Find where the given text appears and provide that cell's center as [x, y] coordinate. 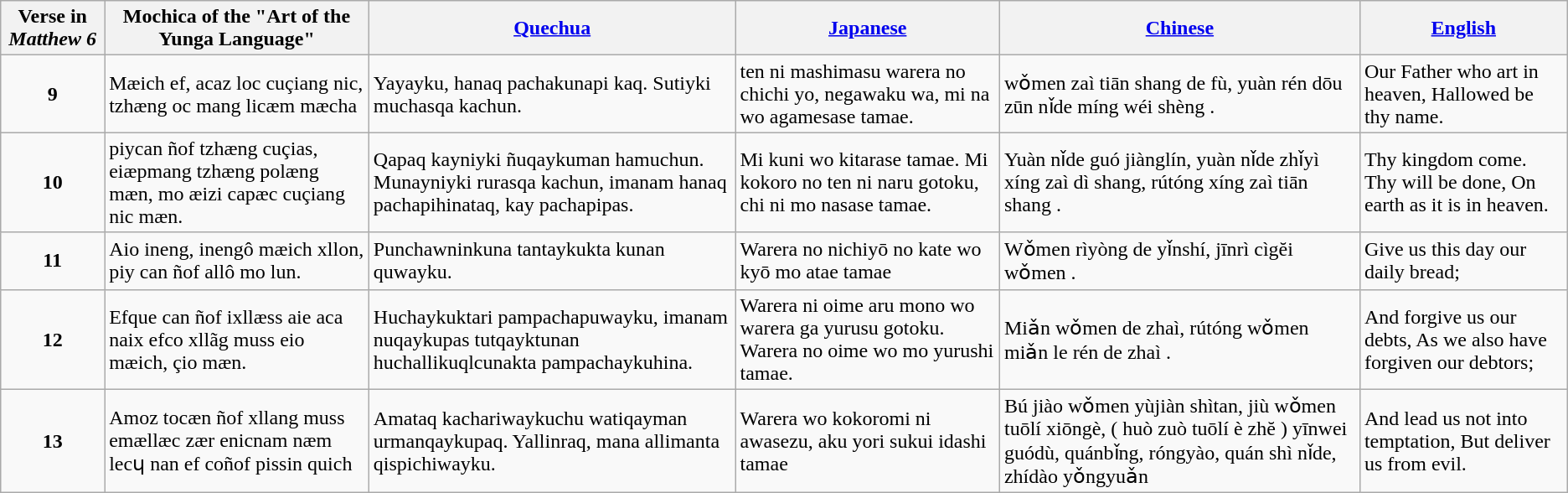
And lead us not into temptation, But deliver us from evil. [1463, 441]
wǒmen zaì tiān shang de fù, yuàn rén dōu zūn nǐde míng wéi shèng . [1179, 94]
Mochica of the "Art of the Yunga Language" [237, 29]
Punchawninkuna tantaykukta kunan quwayku. [552, 261]
Verse in Matthew 6 [53, 29]
Wǒmen rìyòng de yǐnshí, jīnrì cìgĕi wǒmen . [1179, 261]
10 [53, 183]
Mi kuni wo kitarase tamae. Mi kokoro no ten ni naru gotoku, chi ni mo nasase tamae. [868, 183]
Aio ineng, inengô mæich xllon, piy can ñof allô mo lun. [237, 261]
Warera no nichiyō no kate wo kyō mo atae tamae [868, 261]
ten ni mashimasu warera no chichi yo, negawaku wa, mi na wo agamesase tamae. [868, 94]
Amataq kachariwaykuchu watiqayman urmanqaykupaq. Yallinraq, mana allimanta qispichiwayku. [552, 441]
11 [53, 261]
Miǎn wǒmen de zhaì, rútóng wǒmen miǎn le rén de zhaì . [1179, 339]
Give us this day our daily bread; [1463, 261]
13 [53, 441]
Bú jiào wǒmen yùjiàn shìtan, jiù wǒmen tuōlí xiōngè, ( huò zuò tuōlí è zhĕ ) yīnwei guódù, quánbǐng, róngyào, quán shì nǐde, zhídào yǒngyuǎn [1179, 441]
Yayayku, hanaq pachakunapi kaq. Sutiyki muchasqa kachun. [552, 94]
Yuàn nǐde guó jiànglín, yuàn nǐde zhǐyì xíng zaì dì shang, rútóng xíng zaì tiān shang . [1179, 183]
Chinese [1179, 29]
And forgive us our debts, As we also have forgiven our debtors; [1463, 339]
Thy kingdom come. Thy will be done, On earth as it is in heaven. [1463, 183]
Japanese [868, 29]
Mæich ef, acaz loc cuçiang nic, tzhæng oc mang licæm mæcha [237, 94]
Warera wo kokoromi ni awasezu, aku yori sukui idashi tamae [868, 441]
Huchaykuktari pampachapuwayku, imanam nuqaykupas tutqayktunan huchallikuqlcunakta pampachaykuhina. [552, 339]
piycan ñof tzhæng cuçias, eiæpmang tzhæng polæng mæn, mo æizi capæc cuçiang nic mæn. [237, 183]
9 [53, 94]
Our Father who art in heaven, Hallowed be thy name. [1463, 94]
12 [53, 339]
Amoz tocæn ñof xllang muss emællæc zær enicnam næm lecɥ nan ef coñof pissin quich [237, 441]
Warera ni oime aru mono wo warera ga yurusu gotoku. Warera no oime wo mo yurushi tamae. [868, 339]
Efque can ñof ixllæss aie aca naix efco xllãg muss eio mæich, çio mæn. [237, 339]
English [1463, 29]
Qapaq kayniyki ñuqaykuman hamuchun. Munayniyki rurasqa kachun, imanam hanaq pachapihinataq, kay pachapipas. [552, 183]
Quechua [552, 29]
